Find where the given text appears and provide that cell's center as [x, y] coordinate. 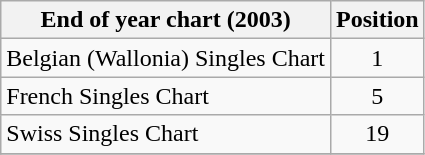
Position [377, 20]
1 [377, 58]
End of year chart (2003) [166, 20]
19 [377, 134]
French Singles Chart [166, 96]
5 [377, 96]
Belgian (Wallonia) Singles Chart [166, 58]
Swiss Singles Chart [166, 134]
